Determine the [x, y] coordinate at the center of the cell enclosing the given text.  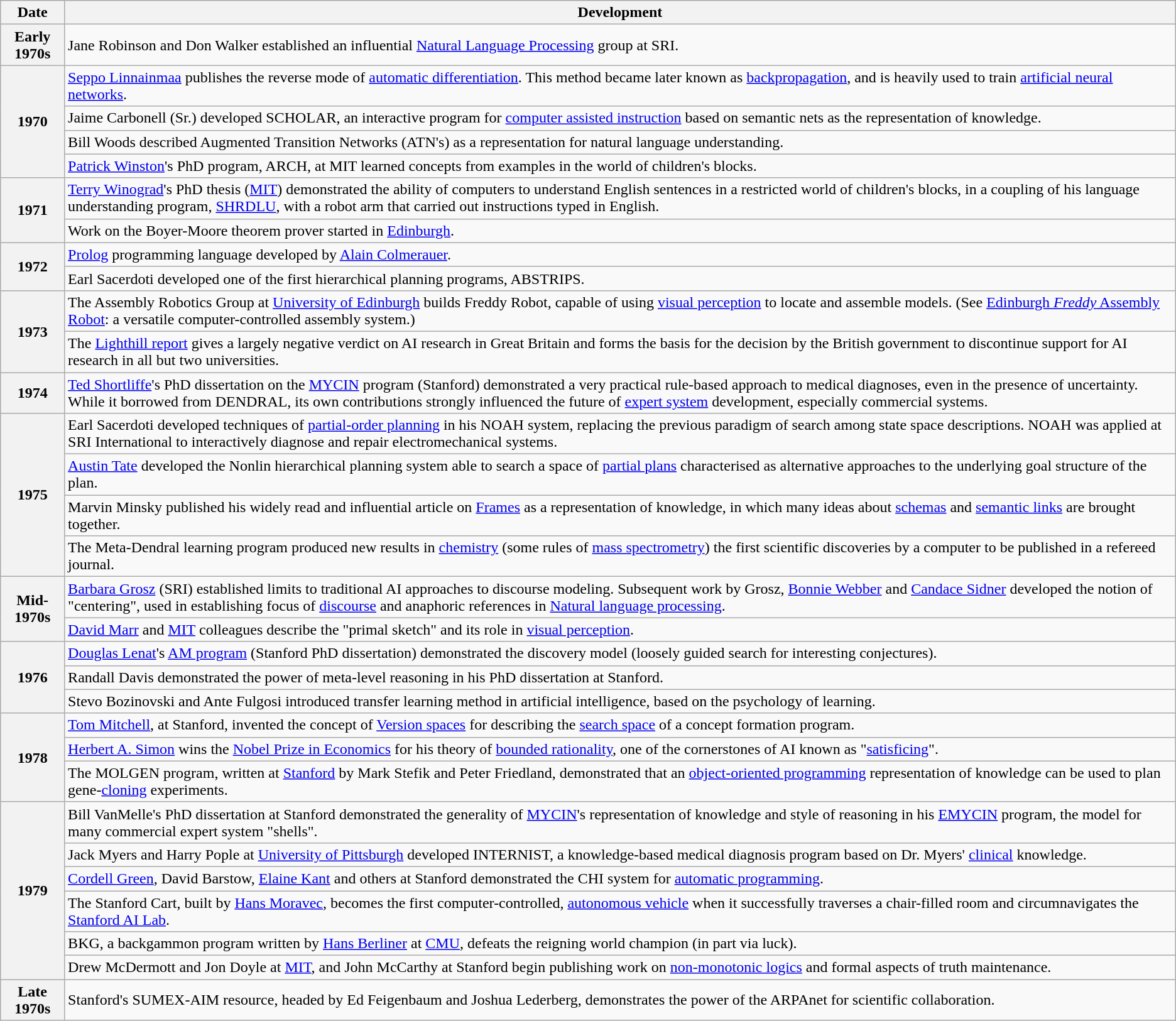
1974 [33, 392]
1979 [33, 890]
Date [33, 13]
Early 1970s [33, 45]
Stanford's SUMEX-AIM resource, headed by Ed Feigenbaum and Joshua Lederberg, demonstrates the power of the ARPAnet for scientific collaboration. [621, 1000]
Development [621, 13]
1975 [33, 495]
BKG, a backgammon program written by Hans Berliner at CMU, defeats the reigning world champion (in part via luck). [621, 944]
Mid-1970s [33, 609]
Earl Sacerdoti developed one of the first hierarchical planning programs, ABSTRIPS. [621, 278]
Herbert A. Simon wins the Nobel Prize in Economics for his theory of bounded rationality, one of the cornerstones of AI known as "satisficing". [621, 749]
1978 [33, 758]
1976 [33, 677]
David Marr and MIT colleagues describe the "primal sketch" and its role in visual perception. [621, 630]
Bill Woods described Augmented Transition Networks (ATN's) as a representation for natural language understanding. [621, 142]
Prolog programming language developed by Alain Colmerauer. [621, 254]
Cordell Green, David Barstow, Elaine Kant and others at Stanford demonstrated the CHI system for automatic programming. [621, 878]
1971 [33, 210]
Work on the Boyer-Moore theorem prover started in Edinburgh. [621, 231]
Jane Robinson and Don Walker established an influential Natural Language Processing group at SRI. [621, 45]
1970 [33, 122]
1973 [33, 331]
1972 [33, 266]
Late 1970s [33, 1000]
Randall Davis demonstrated the power of meta-level reasoning in his PhD dissertation at Stanford. [621, 677]
Tom Mitchell, at Stanford, invented the concept of Version spaces for describing the search space of a concept formation program. [621, 725]
Douglas Lenat's AM program (Stanford PhD dissertation) demonstrated the discovery model (loosely guided search for interesting conjectures). [621, 653]
Stevo Bozinovski and Ante Fulgosi introduced transfer learning method in artificial intelligence, based on the psychology of learning. [621, 701]
Patrick Winston's PhD program, ARCH, at MIT learned concepts from examples in the world of children's blocks. [621, 166]
